Capture the cell that displays the provided text and extract its (X, Y) central coordinate. 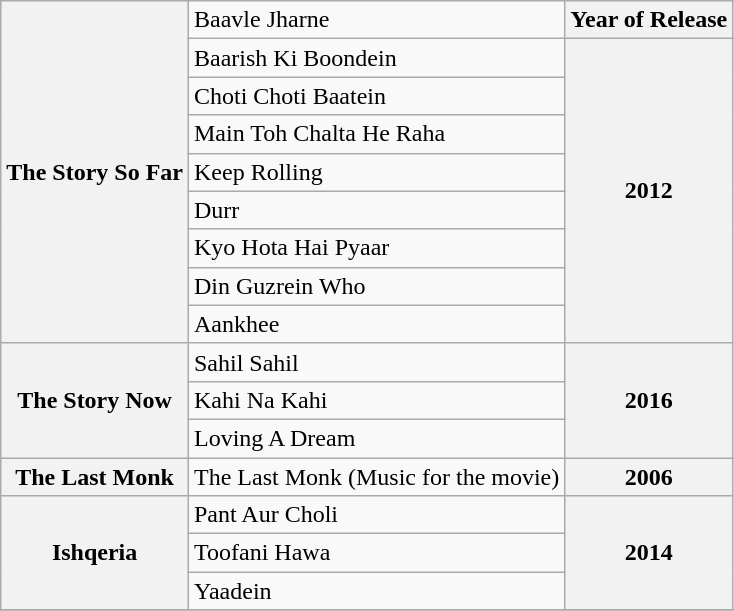
Keep Rolling (376, 172)
Kahi Na Kahi (376, 400)
2014 (649, 553)
The Story Now (95, 400)
Ishqeria (95, 553)
Kyo Hota Hai Pyaar (376, 248)
The Last Monk (95, 477)
Main Toh Chalta He Raha (376, 134)
The Story So Far (95, 172)
Choti Choti Baatein (376, 96)
The Last Monk (Music for the movie) (376, 477)
Baavle Jharne (376, 20)
Toofani Hawa (376, 553)
Pant Aur Choli (376, 515)
2016 (649, 400)
Durr (376, 210)
Baarish Ki Boondein (376, 58)
Loving A Dream (376, 438)
Sahil Sahil (376, 362)
Aankhee (376, 324)
Yaadein (376, 591)
Din Guzrein Who (376, 286)
2006 (649, 477)
2012 (649, 191)
Year of Release (649, 20)
